Detect which cell encompasses the target text, then output its (x, y) center coordinate. 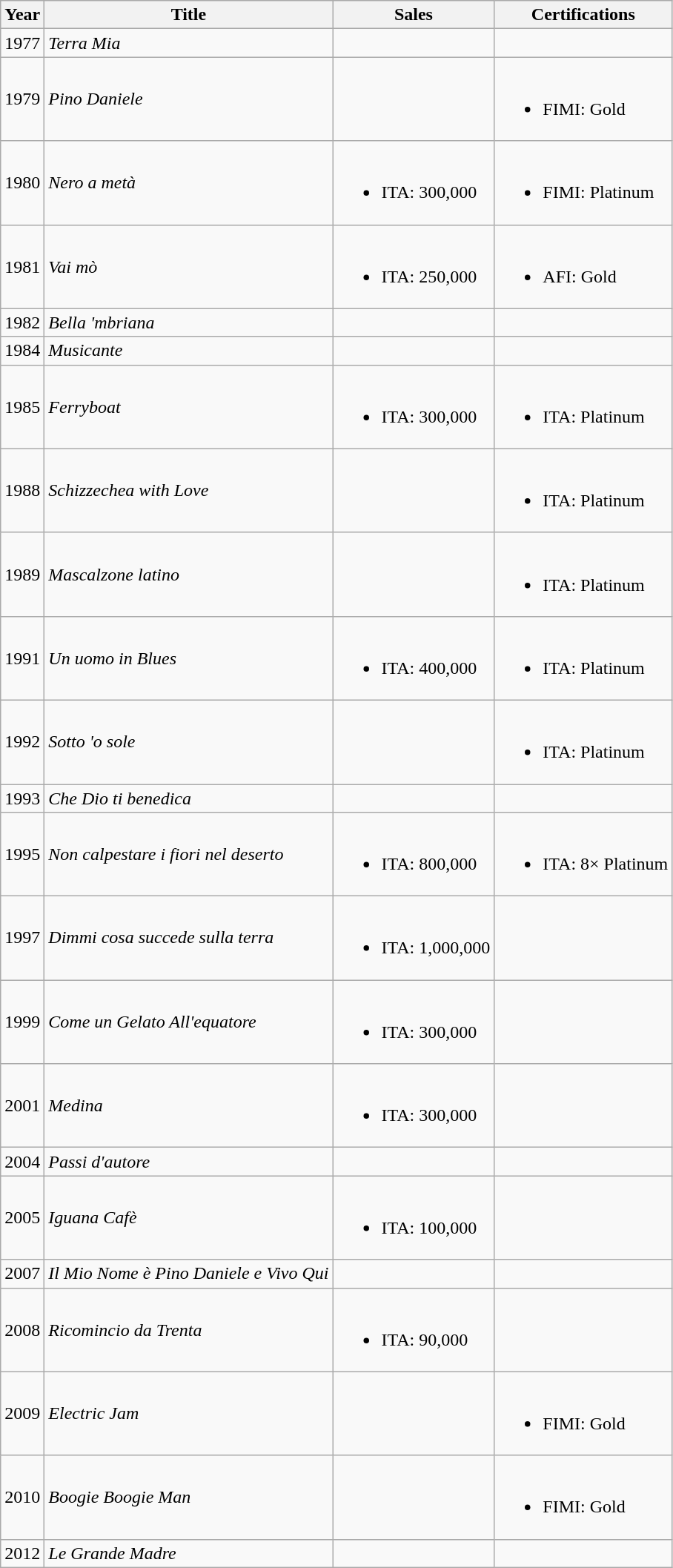
ITA: 250,000 (414, 267)
Non calpestare i fiori nel deserto (188, 854)
Vai mò (188, 267)
1984 (22, 351)
Boogie Boogie Man (188, 1498)
2012 (22, 1553)
Ricomincio da Trenta (188, 1330)
2008 (22, 1330)
1991 (22, 658)
1989 (22, 574)
Nero a metà (188, 182)
1985 (22, 406)
2007 (22, 1274)
ITA: 8× Platinum (583, 854)
Pino Daniele (188, 99)
Year (22, 15)
2009 (22, 1413)
Title (188, 15)
Electric Jam (188, 1413)
Medina (188, 1106)
1999 (22, 1022)
Che Dio ti benedica (188, 798)
ITA: 800,000 (414, 854)
1977 (22, 43)
ITA: 100,000 (414, 1217)
1979 (22, 99)
Certifications (583, 15)
1980 (22, 182)
Iguana Cafè (188, 1217)
ITA: 90,000 (414, 1330)
2004 (22, 1162)
1981 (22, 267)
Musicante (188, 351)
Un uomo in Blues (188, 658)
Le Grande Madre (188, 1553)
1992 (22, 741)
AFI: Gold (583, 267)
Ferryboat (188, 406)
Sotto 'o sole (188, 741)
ITA: 400,000 (414, 658)
Terra Mia (188, 43)
2005 (22, 1217)
ITA: 1,000,000 (414, 939)
Il Mio Nome è Pino Daniele e Vivo Qui (188, 1274)
Mascalzone latino (188, 574)
FIMI: Platinum (583, 182)
Bella 'mbriana (188, 322)
Passi d'autore (188, 1162)
Sales (414, 15)
2001 (22, 1106)
1993 (22, 798)
Schizzechea with Love (188, 491)
Dimmi cosa succede sulla terra (188, 939)
1988 (22, 491)
Come un Gelato All'equatore (188, 1022)
2010 (22, 1498)
1982 (22, 322)
1995 (22, 854)
1997 (22, 939)
